Detect which cell encompasses the target text, then output its (x, y) center coordinate. 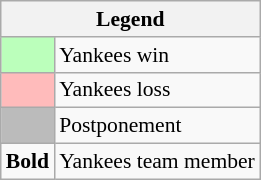
Bold (28, 162)
Postponement (157, 126)
Yankees loss (157, 90)
Legend (130, 19)
Yankees win (157, 55)
Yankees team member (157, 162)
